Find where the given text appears and provide that cell's center as [X, Y] coordinate. 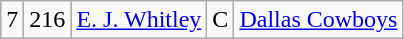
7 [12, 20]
E. J. Whitley [139, 20]
Dallas Cowboys [318, 20]
C [220, 20]
216 [48, 20]
